Search for the cell housing the specified text and yield its [X, Y] center coordinate. 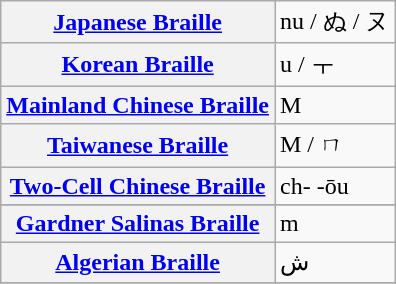
Taiwanese Braille [138, 146]
Algerian Braille [138, 263]
ch- -ōu [334, 185]
nu / ぬ / ヌ [334, 22]
Japanese Braille [138, 22]
Korean Braille [138, 64]
M / ㄇ [334, 146]
m [334, 224]
ش ‎ [334, 263]
Gardner Salinas Braille [138, 224]
Mainland Chinese Braille [138, 105]
Two-Cell Chinese Braille [138, 185]
M [334, 105]
u / ㅜ [334, 64]
